Detect which cell encompasses the target text, then output its (X, Y) center coordinate. 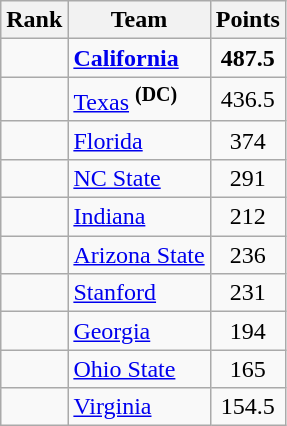
231 (248, 293)
374 (248, 140)
Stanford (139, 293)
California (139, 58)
Arizona State (139, 255)
Team (139, 20)
Points (248, 20)
236 (248, 255)
291 (248, 178)
436.5 (248, 100)
Indiana (139, 217)
487.5 (248, 58)
194 (248, 331)
Georgia (139, 331)
154.5 (248, 407)
Rank (34, 20)
Texas (DC) (139, 100)
Ohio State (139, 369)
Virginia (139, 407)
Florida (139, 140)
212 (248, 217)
NC State (139, 178)
165 (248, 369)
